Scan for the cell matching the given text and deliver its [X, Y] coordinate at center. 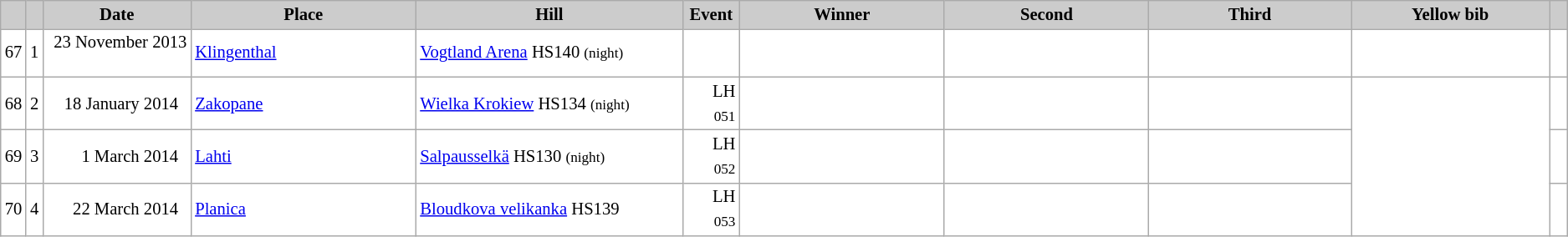
3 [34, 155]
LH 052 [711, 155]
Wielka Krokiew HS134 (night) [549, 103]
Salpausselkä HS130 (night) [549, 155]
Date [117, 14]
Second [1046, 14]
69 [13, 155]
Yellow bib [1450, 14]
22 March 2014 [117, 209]
Planica [303, 209]
Hill [549, 14]
4 [34, 209]
LH 051 [711, 103]
68 [13, 103]
18 January 2014 [117, 103]
Zakopane [303, 103]
Third [1250, 14]
67 [13, 53]
Winner [841, 14]
1 March 2014 [117, 155]
Event [711, 14]
Lahti [303, 155]
23 November 2013 [117, 53]
Bloudkova velikanka HS139 [549, 209]
LH 053 [711, 209]
Vogtland Arena HS140 (night) [549, 53]
70 [13, 209]
2 [34, 103]
1 [34, 53]
Place [303, 14]
Klingenthal [303, 53]
